Return [x, y] of the center of cell containing provided text 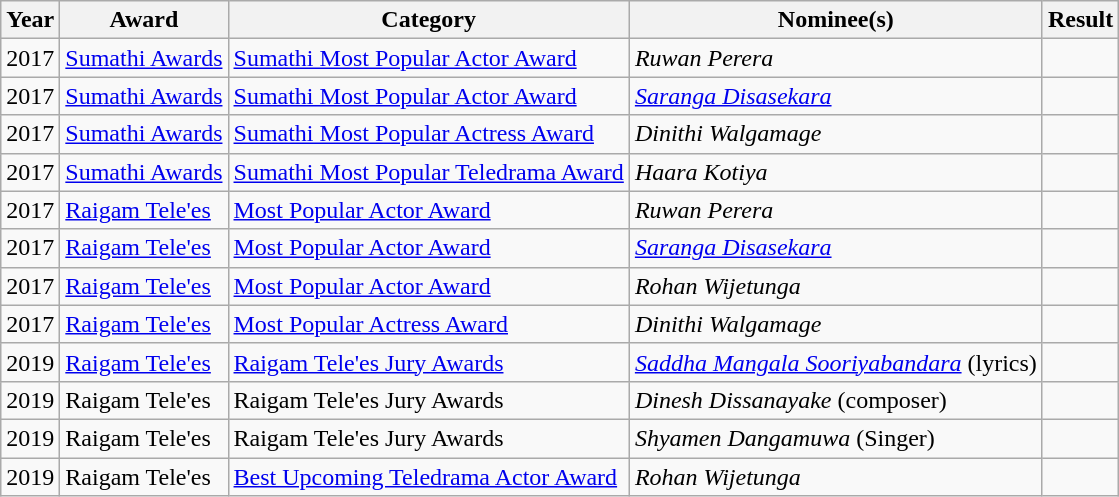
Best Upcoming Teledrama Actor Award [428, 477]
Dinesh Dissanayake (composer) [836, 400]
Year [30, 20]
Haara Kotiya [836, 172]
Most Popular Actress Award [428, 324]
Result [1080, 20]
Saddha Mangala Sooriyabandara (lyrics) [836, 362]
Shyamen Dangamuwa (Singer) [836, 438]
Sumathi Most Popular Teledrama Award [428, 172]
Sumathi Most Popular Actress Award [428, 134]
Award [144, 20]
Nominee(s) [836, 20]
Category [428, 20]
